From the cell containing the given text, extract its center point as (x, y) coordinate. 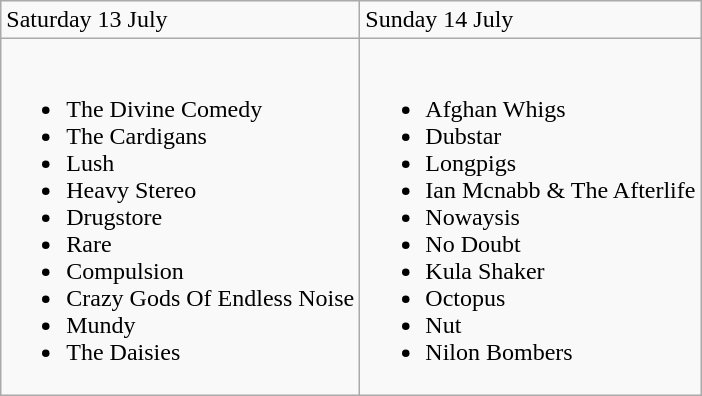
Afghan WhigsDubstarLongpigsIan Mcnabb & The AfterlifeNowaysisNo DoubtKula ShakerOctopusNutNilon Bombers (530, 217)
Sunday 14 July (530, 20)
The Divine ComedyThe CardigansLushHeavy StereoDrugstoreRareCompulsionCrazy Gods Of Endless NoiseMundyThe Daisies (180, 217)
Saturday 13 July (180, 20)
